Locate the cell with the specified text and output its [x, y] center coordinate. 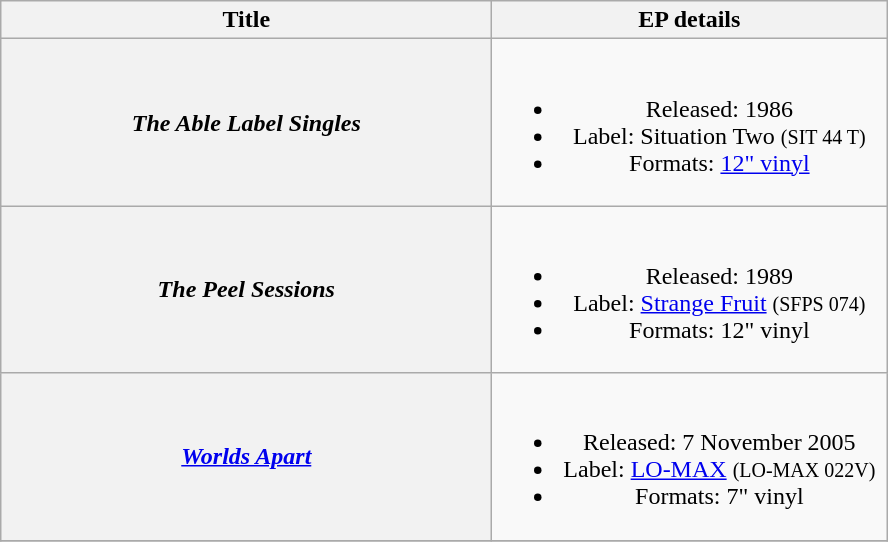
The Able Label Singles [246, 122]
Released: 1989Label: Strange Fruit (SFPS 074)Formats: 12" vinyl [690, 290]
Released: 7 November 2005Label: LO-MAX (LO-MAX 022V)Formats: 7" vinyl [690, 456]
EP details [690, 20]
Title [246, 20]
The Peel Sessions [246, 290]
Worlds Apart [246, 456]
Released: 1986Label: Situation Two (SIT 44 T)Formats: 12" vinyl [690, 122]
